Extract the (x, y) coordinate from the center of the cell holding the provided text.  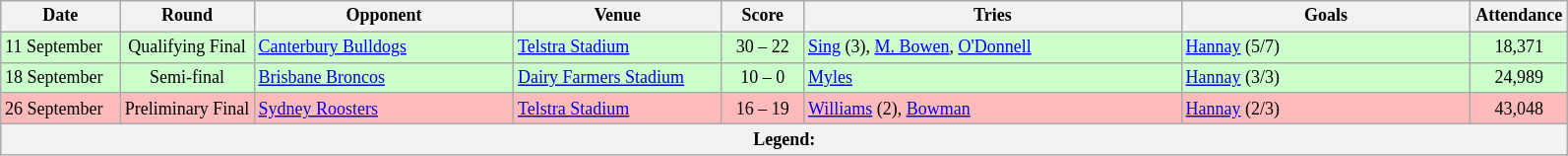
Goals (1326, 16)
Dairy Farmers Stadium (618, 77)
Qualifying Final (187, 47)
26 September (61, 109)
11 September (61, 47)
Preliminary Final (187, 109)
Hannay (3/3) (1326, 77)
Attendance (1520, 16)
16 – 19 (763, 109)
Opponent (384, 16)
Sing (3), M. Bowen, O'Donnell (993, 47)
Semi-final (187, 77)
Sydney Roosters (384, 109)
Date (61, 16)
Hannay (2/3) (1326, 109)
43,048 (1520, 109)
30 – 22 (763, 47)
Canterbury Bulldogs (384, 47)
Venue (618, 16)
Hannay (5/7) (1326, 47)
24,989 (1520, 77)
Round (187, 16)
Williams (2), Bowman (993, 109)
Brisbane Broncos (384, 77)
Myles (993, 77)
18,371 (1520, 47)
10 – 0 (763, 77)
Score (763, 16)
18 September (61, 77)
Legend: (784, 138)
Tries (993, 16)
